For the text-containing cell, return its midpoint in [x, y] coordinate format. 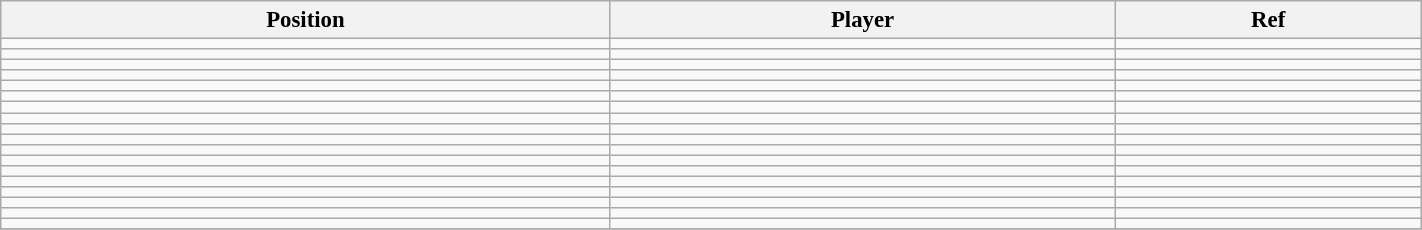
Player [862, 20]
Ref [1268, 20]
Position [306, 20]
